Scan for the cell matching the given text and deliver its (X, Y) coordinate at center. 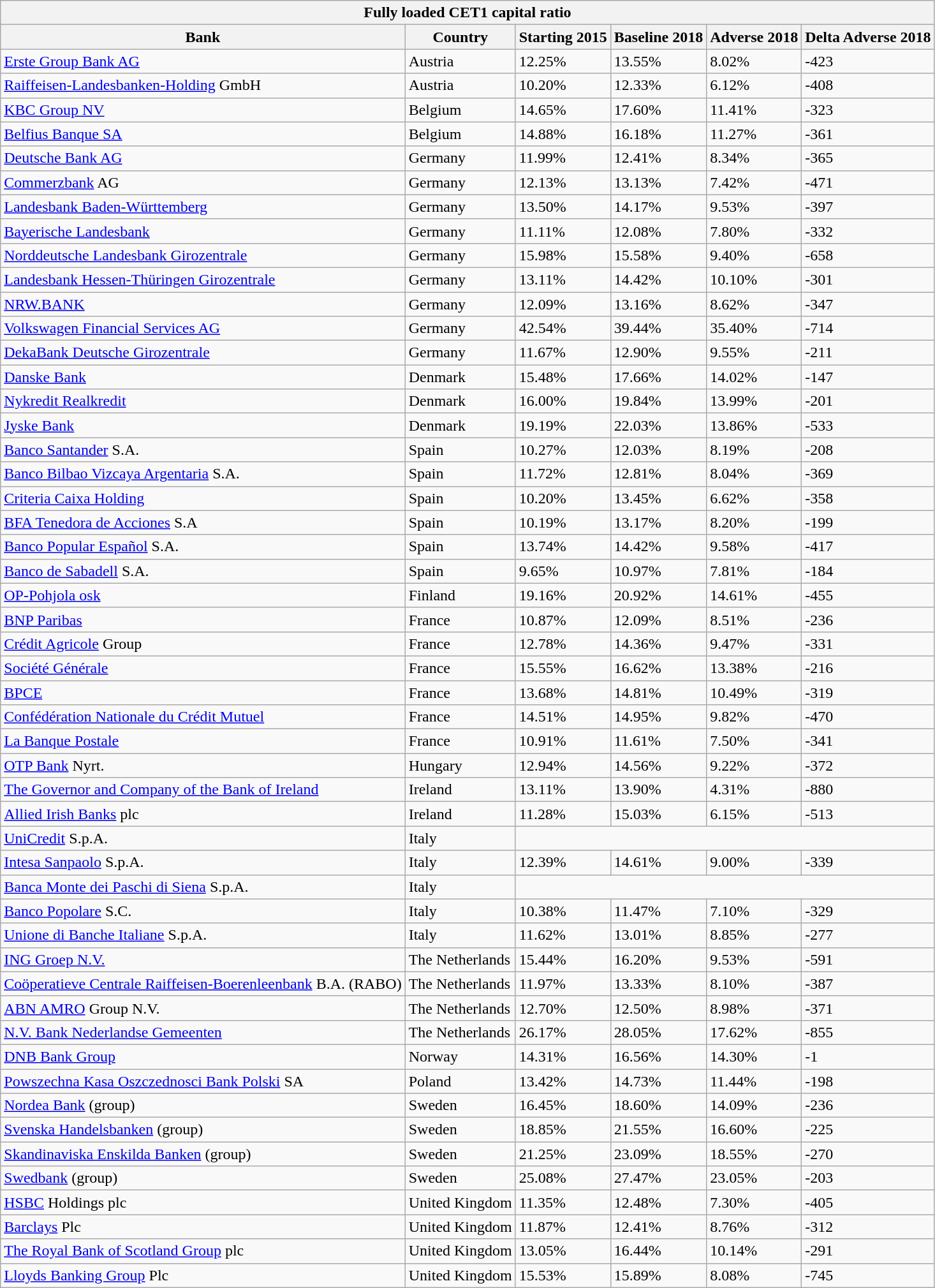
8.08% (754, 1275)
15.58% (658, 255)
La Banque Postale (203, 741)
10.19% (563, 522)
Bayerische Landesbank (203, 231)
-358 (868, 498)
Country (460, 37)
Raiffeisen-Landesbanken-Holding GmbH (203, 85)
-397 (868, 207)
14.56% (658, 766)
13.68% (563, 692)
Banco Santander S.A. (203, 450)
HSBC Holdings plc (203, 1203)
35.40% (754, 329)
-312 (868, 1227)
Lloyds Banking Group Plc (203, 1275)
Starting 2015 (563, 37)
13.13% (658, 182)
Unione di Banche Italiane S.p.A. (203, 935)
16.44% (658, 1251)
12.90% (658, 353)
Banca Monte dei Paschi di Siena S.p.A. (203, 887)
16.56% (658, 1056)
12.81% (658, 474)
6.15% (754, 814)
21.25% (563, 1154)
14.81% (658, 692)
Banco Popolare S.C. (203, 911)
BNP Paribas (203, 619)
BPCE (203, 692)
-714 (868, 329)
-880 (868, 790)
-341 (868, 741)
14.17% (658, 207)
7.81% (754, 571)
13.17% (658, 522)
8.19% (754, 450)
28.05% (658, 1032)
-658 (868, 255)
39.44% (658, 329)
15.53% (563, 1275)
11.11% (563, 231)
Nordea Bank (group) (203, 1106)
-331 (868, 644)
8.62% (754, 304)
12.50% (658, 1008)
-371 (868, 1008)
12.94% (563, 766)
16.20% (658, 959)
-201 (868, 401)
6.12% (754, 85)
-211 (868, 353)
Belfius Banque SA (203, 134)
10.10% (754, 279)
-361 (868, 134)
11.47% (658, 911)
27.47% (658, 1178)
-198 (868, 1081)
KBC Group NV (203, 110)
12.25% (563, 61)
Erste Group Bank AG (203, 61)
The Governor and Company of the Bank of Ireland (203, 790)
14.51% (563, 717)
18.85% (563, 1130)
8.34% (754, 158)
-471 (868, 182)
13.33% (658, 984)
16.18% (658, 134)
Baseline 2018 (658, 37)
-291 (868, 1251)
DekaBank Deutsche Girozentrale (203, 353)
42.54% (563, 329)
11.62% (563, 935)
Crédit Agricole Group (203, 644)
8.98% (754, 1008)
13.99% (754, 401)
Jyske Bank (203, 426)
-208 (868, 450)
14.95% (658, 717)
16.60% (754, 1130)
15.55% (563, 668)
Norway (460, 1056)
13.90% (658, 790)
12.03% (658, 450)
BFA Tenedora de Acciones S.A (203, 522)
18.55% (754, 1154)
14.09% (754, 1106)
Hungary (460, 766)
10.91% (563, 741)
25.08% (563, 1178)
-408 (868, 85)
11.44% (754, 1081)
18.60% (658, 1106)
-339 (868, 862)
Skandinaviska Enskilda Banken (group) (203, 1154)
-745 (868, 1275)
22.03% (658, 426)
10.87% (563, 619)
-277 (868, 935)
9.22% (754, 766)
14.65% (563, 110)
6.62% (754, 498)
11.87% (563, 1227)
7.80% (754, 231)
7.50% (754, 741)
14.36% (658, 644)
23.09% (658, 1154)
-319 (868, 692)
Danske Bank (203, 377)
14.88% (563, 134)
13.55% (658, 61)
8.76% (754, 1227)
-147 (868, 377)
9.58% (754, 547)
-423 (868, 61)
14.31% (563, 1056)
7.10% (754, 911)
8.20% (754, 522)
Banco de Sabadell S.A. (203, 571)
11.41% (754, 110)
13.16% (658, 304)
Finland (460, 595)
14.73% (658, 1081)
9.40% (754, 255)
12.13% (563, 182)
-591 (868, 959)
-301 (868, 279)
-332 (868, 231)
12.78% (563, 644)
9.65% (563, 571)
13.42% (563, 1081)
11.72% (563, 474)
16.45% (563, 1106)
8.04% (754, 474)
-365 (868, 158)
11.61% (658, 741)
Confédération Nationale du Crédit Mutuel (203, 717)
13.86% (754, 426)
N.V. Bank Nederlandse Gemeenten (203, 1032)
10.97% (658, 571)
26.17% (563, 1032)
The Royal Bank of Scotland Group plc (203, 1251)
20.92% (658, 595)
8.02% (754, 61)
-855 (868, 1032)
-533 (868, 426)
10.38% (563, 911)
Powszechna Kasa Oszczednosci Bank Polski SA (203, 1081)
Landesbank Baden-Württemberg (203, 207)
21.55% (658, 1130)
12.39% (563, 862)
-199 (868, 522)
Svenska Handelsbanken (group) (203, 1130)
UniCredit S.p.A. (203, 838)
-470 (868, 717)
NRW.BANK (203, 304)
12.33% (658, 85)
ABN AMRO Group N.V. (203, 1008)
11.28% (563, 814)
12.48% (658, 1203)
-203 (868, 1178)
Intesa Sanpaolo S.p.A. (203, 862)
Deutsche Bank AG (203, 158)
-372 (868, 766)
17.62% (754, 1032)
7.42% (754, 182)
-216 (868, 668)
-347 (868, 304)
17.60% (658, 110)
Volkswagen Financial Services AG (203, 329)
17.66% (658, 377)
11.35% (563, 1203)
Bank (203, 37)
16.62% (658, 668)
15.03% (658, 814)
-270 (868, 1154)
14.02% (754, 377)
Criteria Caixa Holding (203, 498)
8.85% (754, 935)
15.48% (563, 377)
Nykredit Realkredit (203, 401)
13.50% (563, 207)
-329 (868, 911)
Banco Popular Español S.A. (203, 547)
15.89% (658, 1275)
Landesbank Hessen-Thüringen Girozentrale (203, 279)
Barclays Plc (203, 1227)
9.55% (754, 353)
19.16% (563, 595)
Adverse 2018 (754, 37)
Poland (460, 1081)
8.51% (754, 619)
Norddeutsche Landesbank Girozentrale (203, 255)
11.99% (563, 158)
13.74% (563, 547)
10.27% (563, 450)
11.67% (563, 353)
23.05% (754, 1178)
Swedbank (group) (203, 1178)
12.70% (563, 1008)
Société Générale (203, 668)
OP-Pohjola osk (203, 595)
DNB Bank Group (203, 1056)
13.01% (658, 935)
13.38% (754, 668)
-184 (868, 571)
-455 (868, 595)
12.08% (658, 231)
-405 (868, 1203)
9.82% (754, 717)
Fully loaded CET1 capital ratio (467, 13)
Allied Irish Banks plc (203, 814)
19.19% (563, 426)
Delta Adverse 2018 (868, 37)
Commerzbank AG (203, 182)
11.97% (563, 984)
-369 (868, 474)
-323 (868, 110)
Coöperatieve Centrale Raiffeisen-Boerenleenbank B.A. (RABO) (203, 984)
-417 (868, 547)
Banco Bilbao Vizcaya Argentaria S.A. (203, 474)
8.10% (754, 984)
10.49% (754, 692)
19.84% (658, 401)
13.05% (563, 1251)
-1 (868, 1056)
ING Groep N.V. (203, 959)
-387 (868, 984)
9.00% (754, 862)
11.27% (754, 134)
14.30% (754, 1056)
10.14% (754, 1251)
-513 (868, 814)
9.47% (754, 644)
4.31% (754, 790)
OTP Bank Nyrt. (203, 766)
15.98% (563, 255)
7.30% (754, 1203)
13.45% (658, 498)
15.44% (563, 959)
16.00% (563, 401)
-225 (868, 1130)
